Return [X, Y] of the center of cell containing provided text 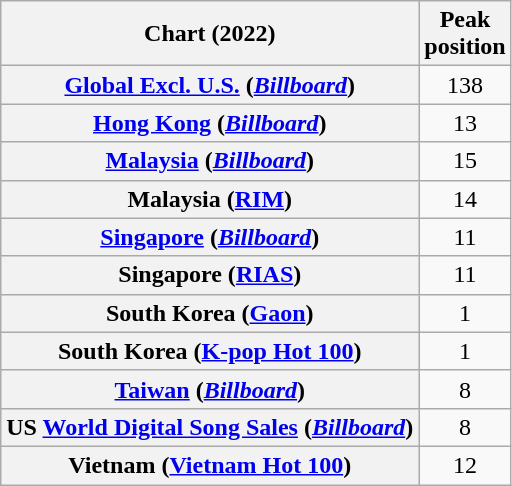
Vietnam (Vietnam Hot 100) [210, 465]
South Korea (Gaon) [210, 313]
138 [465, 85]
13 [465, 123]
12 [465, 465]
South Korea (K-pop Hot 100) [210, 351]
Singapore (Billboard) [210, 237]
Peakposition [465, 34]
Singapore (RIAS) [210, 275]
Taiwan (Billboard) [210, 389]
Malaysia (Billboard) [210, 161]
14 [465, 199]
Hong Kong (Billboard) [210, 123]
15 [465, 161]
Chart (2022) [210, 34]
US World Digital Song Sales (Billboard) [210, 427]
Malaysia (RIM) [210, 199]
Global Excl. U.S. (Billboard) [210, 85]
